For the text-containing cell, return its midpoint in (X, Y) coordinate format. 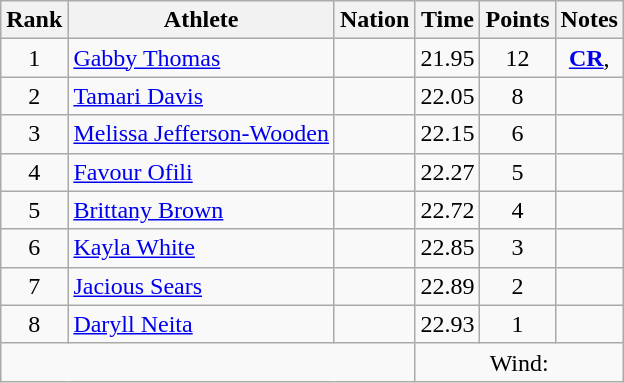
Time (448, 20)
Tamari Davis (202, 96)
Favour Ofili (202, 172)
22.27 (448, 172)
22.89 (448, 286)
22.05 (448, 96)
Jacious Sears (202, 286)
Rank (34, 20)
21.95 (448, 58)
Gabby Thomas (202, 58)
Melissa Jefferson-Wooden (202, 134)
Daryll Neita (202, 324)
Brittany Brown (202, 210)
CR, (589, 58)
Notes (589, 20)
Kayla White (202, 248)
Nation (374, 20)
Athlete (202, 20)
22.15 (448, 134)
Wind: (520, 362)
22.93 (448, 324)
Points (518, 20)
7 (34, 286)
22.85 (448, 248)
12 (518, 58)
22.72 (448, 210)
